Capture the cell that displays the provided text and extract its [x, y] central coordinate. 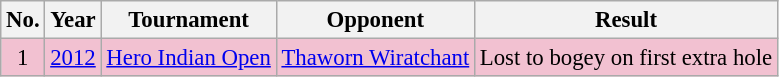
Hero Indian Open [188, 58]
Result [626, 20]
Lost to bogey on first extra hole [626, 58]
1 [23, 58]
Year [73, 20]
2012 [73, 58]
Opponent [375, 20]
Tournament [188, 20]
No. [23, 20]
Thaworn Wiratchant [375, 58]
